Scan for the cell matching the given text and deliver its (x, y) coordinate at center. 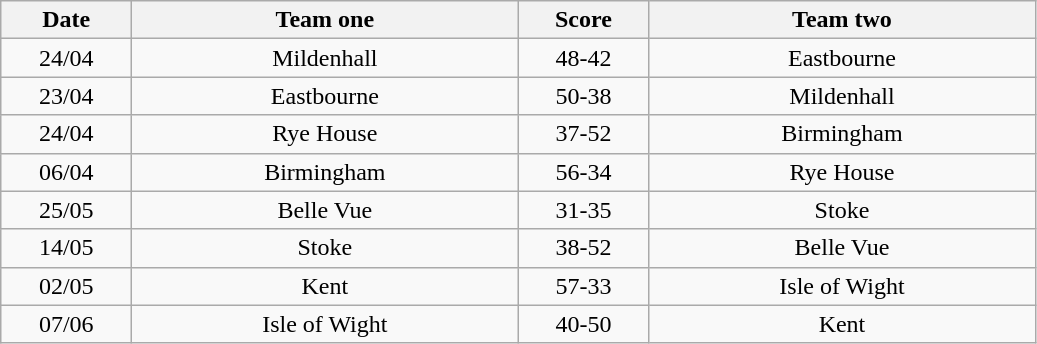
23/04 (66, 96)
56-34 (584, 172)
Score (584, 20)
50-38 (584, 96)
02/05 (66, 286)
Team one (325, 20)
07/06 (66, 324)
40-50 (584, 324)
06/04 (66, 172)
31-35 (584, 210)
38-52 (584, 248)
14/05 (66, 248)
57-33 (584, 286)
48-42 (584, 58)
Team two (842, 20)
25/05 (66, 210)
37-52 (584, 134)
Date (66, 20)
